Detect which cell encompasses the target text, then output its (x, y) center coordinate. 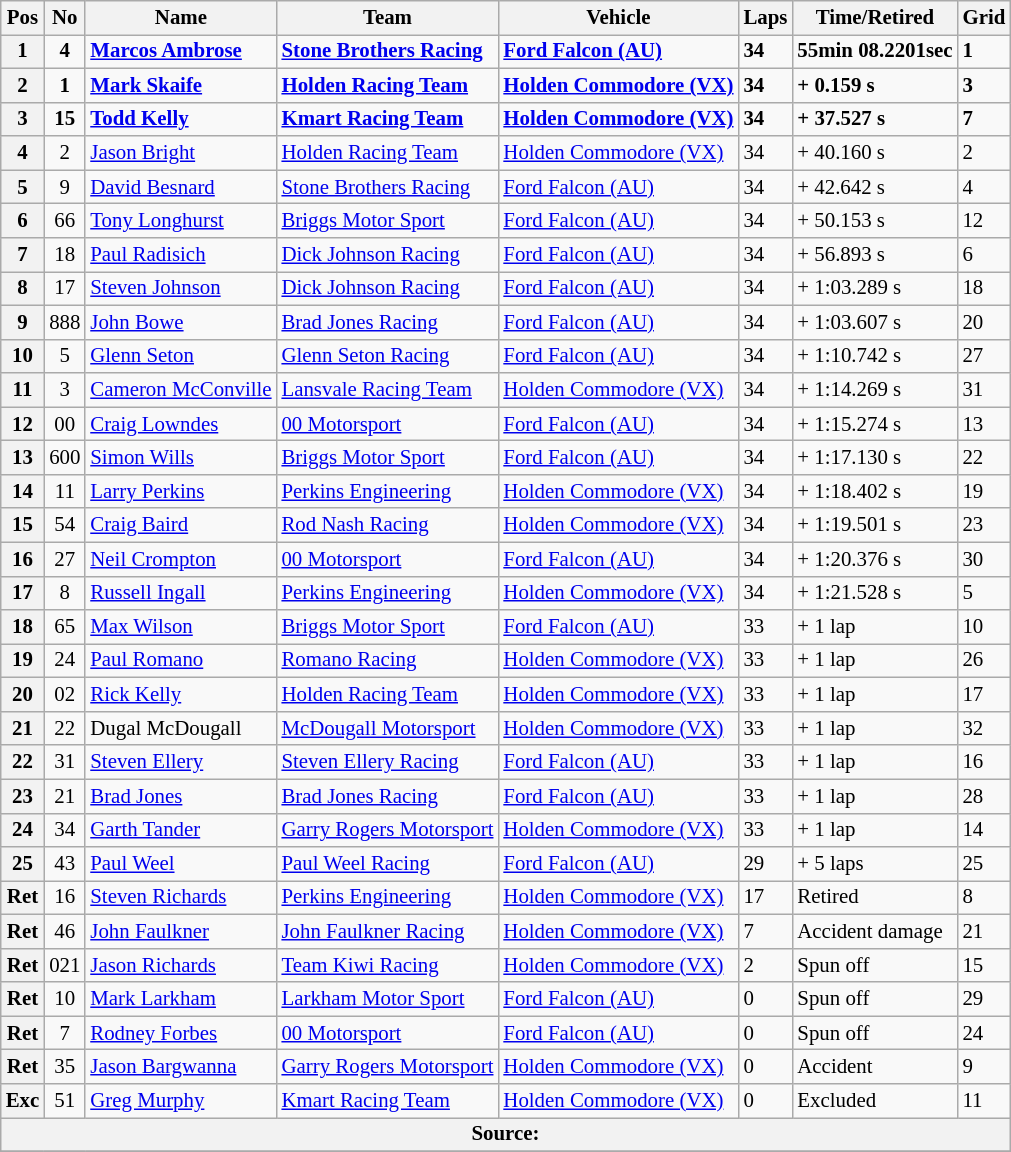
66 (64, 221)
43 (64, 864)
Paul Romano (180, 661)
65 (64, 627)
Glenn Seton Racing (388, 356)
55min 08.2201sec (874, 51)
00 (64, 424)
Garth Tander (180, 830)
Time/Retired (874, 18)
Accident (874, 1067)
Romano Racing (388, 661)
Larkham Motor Sport (388, 999)
Source: (506, 1135)
Cameron McConville (180, 390)
Craig Baird (180, 525)
+ 1:18.402 s (874, 491)
Glenn Seton (180, 356)
32 (984, 728)
David Besnard (180, 187)
888 (64, 322)
+ 40.160 s (874, 153)
30 (984, 559)
John Faulkner (180, 931)
Tony Longhurst (180, 221)
+ 1:20.376 s (874, 559)
Larry Perkins (180, 491)
Mark Larkham (180, 999)
Jason Bright (180, 153)
Rick Kelly (180, 695)
Craig Lowndes (180, 424)
Marcos Ambrose (180, 51)
Exc (22, 1101)
+ 1:21.528 s (874, 593)
35 (64, 1067)
+ 1:19.501 s (874, 525)
Steven Johnson (180, 288)
Rodney Forbes (180, 1033)
Steven Richards (180, 898)
Russell Ingall (180, 593)
+ 1:15.274 s (874, 424)
Pos (22, 18)
54 (64, 525)
Laps (765, 18)
Max Wilson (180, 627)
Excluded (874, 1101)
+ 56.893 s (874, 255)
02 (64, 695)
Dugal McDougall (180, 728)
Jason Bargwanna (180, 1067)
021 (64, 965)
+ 1:03.289 s (874, 288)
Steven Ellery (180, 762)
Team Kiwi Racing (388, 965)
+ 1:03.607 s (874, 322)
Paul Weel Racing (388, 864)
600 (64, 458)
Accident damage (874, 931)
Jason Richards (180, 965)
Vehicle (618, 18)
+ 50.153 s (874, 221)
Steven Ellery Racing (388, 762)
Rod Nash Racing (388, 525)
Paul Weel (180, 864)
John Faulkner Racing (388, 931)
Lansvale Racing Team (388, 390)
Mark Skaife (180, 85)
Neil Crompton (180, 559)
+ 42.642 s (874, 187)
+ 1:17.130 s (874, 458)
Name (180, 18)
John Bowe (180, 322)
+ 37.527 s (874, 119)
46 (64, 931)
28 (984, 796)
Paul Radisich (180, 255)
Brad Jones (180, 796)
+ 1:10.742 s (874, 356)
Simon Wills (180, 458)
Grid (984, 18)
Team (388, 18)
No (64, 18)
+ 1:14.269 s (874, 390)
26 (984, 661)
51 (64, 1101)
Greg Murphy (180, 1101)
McDougall Motorsport (388, 728)
Retired (874, 898)
+ 0.159 s (874, 85)
Todd Kelly (180, 119)
+ 5 laps (874, 864)
